Capture the cell that displays the provided text and extract its (x, y) central coordinate. 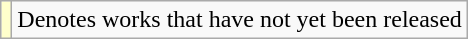
Denotes works that have not yet been released (240, 20)
